For the text-containing cell, return its midpoint in (x, y) coordinate format. 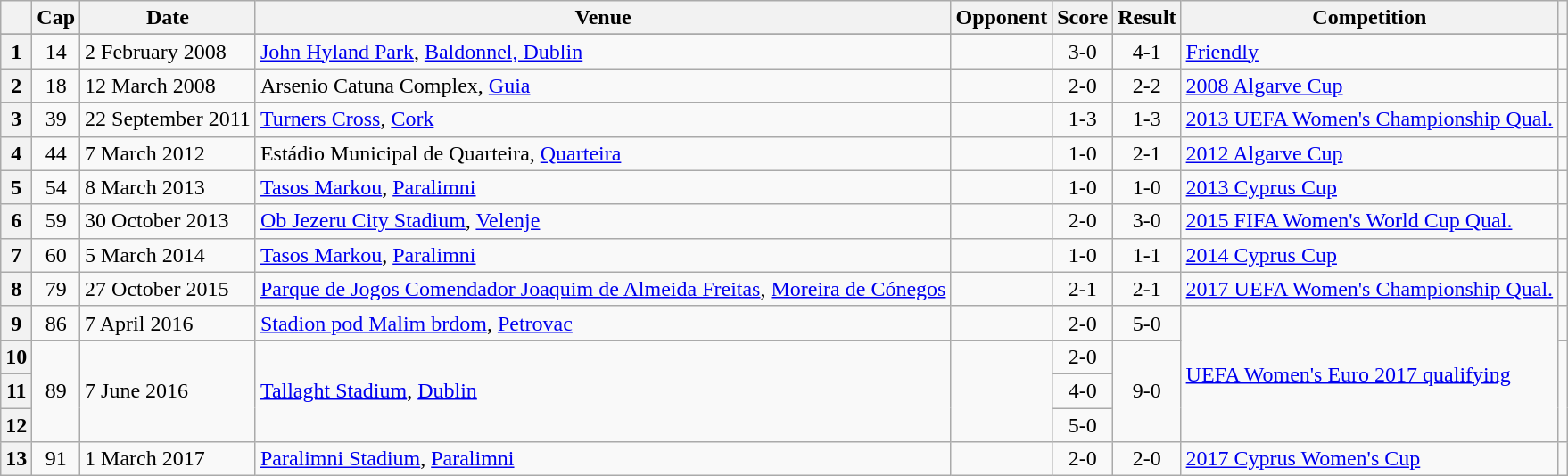
2 February 2008 (168, 52)
2013 UEFA Women's Championship Qual. (1370, 119)
John Hyland Park, Baldonnel, Dublin (603, 52)
2015 FIFA Women's World Cup Qual. (1370, 221)
Score (1083, 18)
Stadion pod Malim brdom, Petrovac (603, 323)
Opponent (1002, 18)
2017 Cyprus Women's Cup (1370, 459)
2013 Cyprus Cup (1370, 187)
Paralimni Stadium, Paralimni (603, 459)
UEFA Women's Euro 2017 qualifying (1370, 373)
1-1 (1147, 255)
Ob Jezeru City Stadium, Velenje (603, 221)
86 (56, 323)
14 (56, 52)
9 (16, 323)
5 (16, 187)
3 (16, 119)
2 (16, 86)
2-2 (1147, 86)
7 April 2016 (168, 323)
4-1 (1147, 52)
22 September 2011 (168, 119)
2014 Cyprus Cup (1370, 255)
8 (16, 289)
7 (16, 255)
Result (1147, 18)
12 (16, 425)
4 (16, 153)
13 (16, 459)
8 March 2013 (168, 187)
79 (56, 289)
Date (168, 18)
7 June 2016 (168, 390)
2017 UEFA Women's Championship Qual. (1370, 289)
10 (16, 357)
18 (56, 86)
1 March 2017 (168, 459)
89 (56, 390)
Arsenio Catuna Complex, Guia (603, 86)
91 (56, 459)
Competition (1370, 18)
Friendly (1370, 52)
39 (56, 119)
Estádio Municipal de Quarteira, Quarteira (603, 153)
6 (16, 221)
30 October 2013 (168, 221)
Tallaght Stadium, Dublin (603, 390)
4-0 (1083, 390)
Cap (56, 18)
Parque de Jogos Comendador Joaquim de Almeida Freitas, Moreira de Cónegos (603, 289)
Venue (603, 18)
2012 Algarve Cup (1370, 153)
7 March 2012 (168, 153)
54 (56, 187)
27 October 2015 (168, 289)
12 March 2008 (168, 86)
1 (16, 52)
59 (56, 221)
11 (16, 390)
44 (56, 153)
5 March 2014 (168, 255)
9-0 (1147, 390)
2008 Algarve Cup (1370, 86)
60 (56, 255)
Turners Cross, Cork (603, 119)
